Extract the (X, Y) coordinate from the center of the cell holding the provided text.  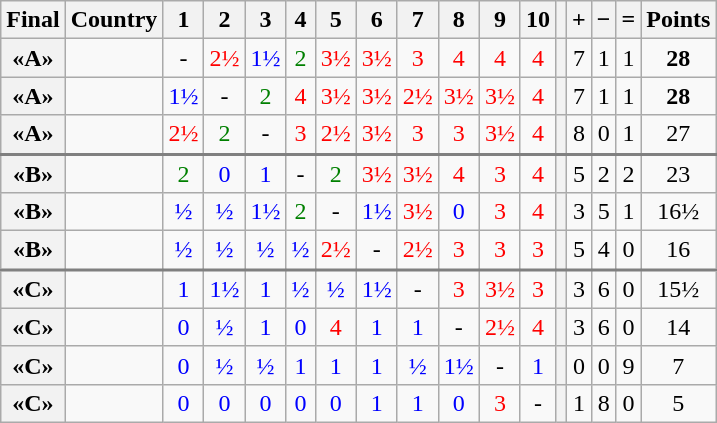
16½ (678, 212)
Country (114, 20)
+ (580, 20)
Points (678, 20)
Final (33, 20)
− (604, 20)
= (628, 20)
10 (538, 20)
14 (678, 327)
15½ (678, 288)
23 (678, 174)
27 (678, 134)
16 (678, 250)
